Provide the (X, Y) coordinate of the cell's center where the given text is located.  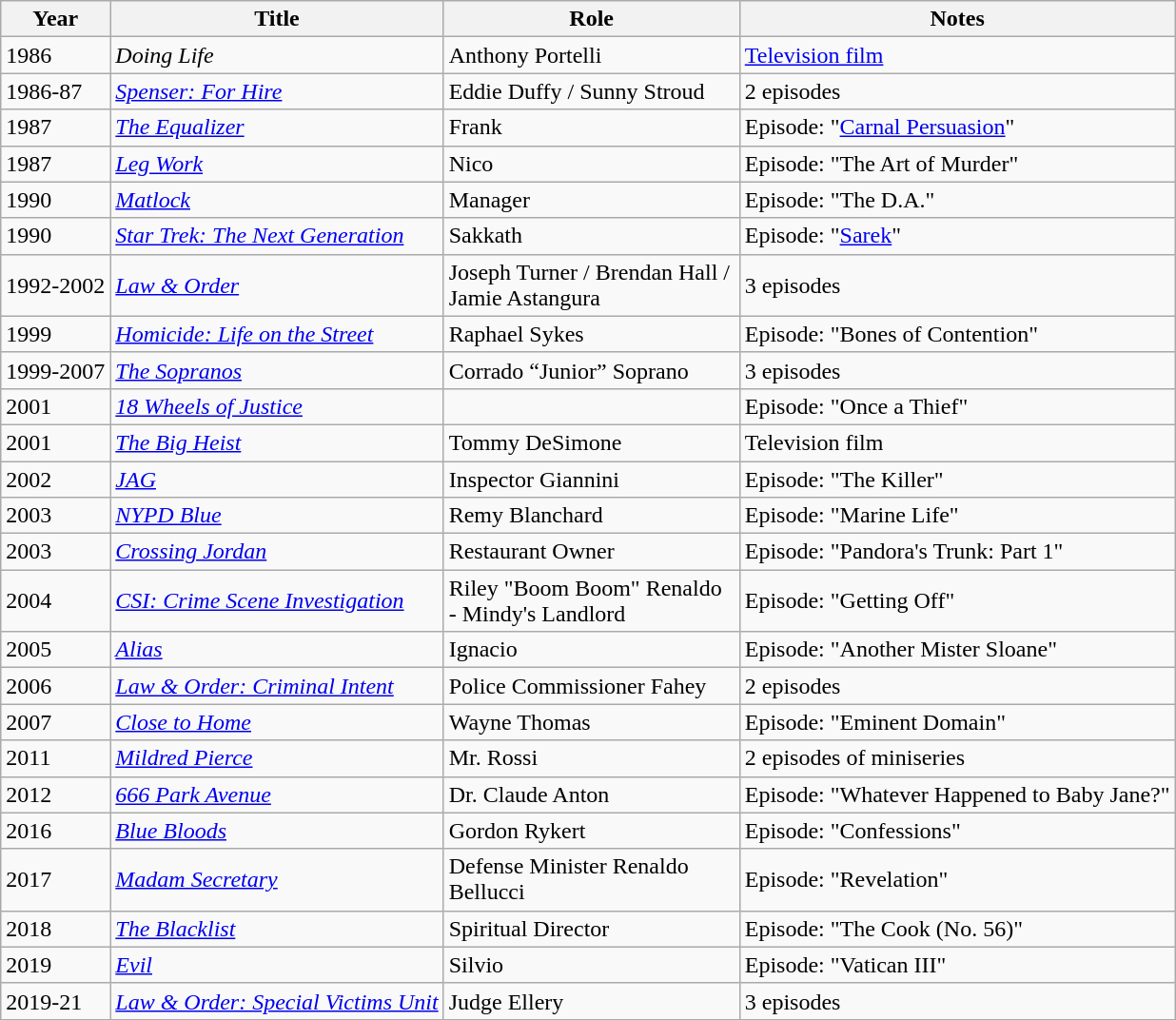
Episode: "Getting Off" (957, 601)
Year (55, 19)
Episode: "The Killer" (957, 479)
Episode: "Bones of Contention" (957, 334)
CSI: Crime Scene Investigation (277, 601)
2 episodes of miniseries (957, 758)
Law & Order: Criminal Intent (277, 686)
Gordon Rykert (592, 831)
Episode: "Vatican III" (957, 965)
Episode: "Pandora's Trunk: Part 1" (957, 552)
Madam Secretary (277, 879)
Episode: "Another Mister Sloane" (957, 650)
Ignacio (592, 650)
2004 (55, 601)
Episode: "Once a Thief" (957, 406)
Anthony Portelli (592, 55)
Episode: "The D.A." (957, 200)
Restaurant Owner (592, 552)
Episode: "Confessions" (957, 831)
Title (277, 19)
2007 (55, 722)
Episode: "Eminent Domain" (957, 722)
1992-2002 (55, 285)
1986 (55, 55)
Homicide: Life on the Street (277, 334)
NYPD Blue (277, 516)
Inspector Giannini (592, 479)
Riley "Boom Boom" Renaldo - Mindy's Landlord (592, 601)
Defense Minister Renaldo Bellucci (592, 879)
666 Park Avenue (277, 794)
The Big Heist (277, 442)
Silvio (592, 965)
Evil (277, 965)
Mr. Rossi (592, 758)
Episode: "Whatever Happened to Baby Jane?" (957, 794)
2016 (55, 831)
2005 (55, 650)
Joseph Turner / Brendan Hall / Jamie Astangura (592, 285)
Law & Order (277, 285)
2019-21 (55, 1001)
Role (592, 19)
Wayne Thomas (592, 722)
Judge Ellery (592, 1001)
Sakkath (592, 236)
Notes (957, 19)
Remy Blanchard (592, 516)
Crossing Jordan (277, 552)
Nico (592, 164)
Eddie Duffy / Sunny Stroud (592, 91)
Frank (592, 127)
Doing Life (277, 55)
Tommy DeSimone (592, 442)
Episode: "Carnal Persuasion" (957, 127)
Manager (592, 200)
The Sopranos (277, 370)
1986-87 (55, 91)
Star Trek: The Next Generation (277, 236)
Blue Bloods (277, 831)
Spenser: For Hire (277, 91)
2019 (55, 965)
Corrado “Junior” Soprano (592, 370)
1999-2007 (55, 370)
JAG (277, 479)
Raphael Sykes (592, 334)
Episode: "Revelation" (957, 879)
2017 (55, 879)
Episode: "Marine Life" (957, 516)
Dr. Claude Anton (592, 794)
2018 (55, 929)
2002 (55, 479)
Law & Order: Special Victims Unit (277, 1001)
Mildred Pierce (277, 758)
Alias (277, 650)
Episode: "The Art of Murder" (957, 164)
2011 (55, 758)
Police Commissioner Fahey (592, 686)
2012 (55, 794)
The Blacklist (277, 929)
Matlock (277, 200)
Episode: "Sarek" (957, 236)
Leg Work (277, 164)
2006 (55, 686)
The Equalizer (277, 127)
18 Wheels of Justice (277, 406)
Episode: "The Cook (No. 56)" (957, 929)
1999 (55, 334)
Close to Home (277, 722)
Spiritual Director (592, 929)
